From the cell containing the given text, extract its center point as [x, y] coordinate. 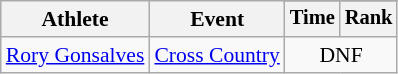
Rank [369, 19]
Rory Gonsalves [76, 55]
Event [216, 19]
DNF [341, 55]
Cross Country [216, 55]
Athlete [76, 19]
Time [312, 19]
